Extract the (x, y) coordinate from the center of the cell holding the provided text.  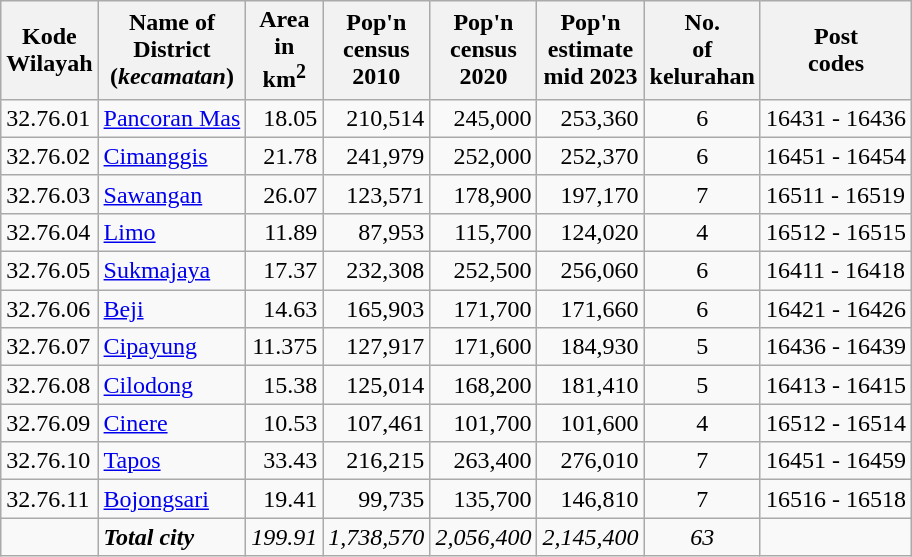
32.76.05 (50, 271)
32.76.02 (50, 156)
276,010 (590, 461)
146,810 (590, 499)
15.38 (284, 385)
32.76.03 (50, 194)
Area inkm2 (284, 50)
197,170 (590, 194)
14.63 (284, 309)
16512 - 16514 (836, 423)
253,360 (590, 118)
Cinere (172, 423)
87,953 (376, 232)
Cipayung (172, 347)
32.76.01 (50, 118)
125,014 (376, 385)
33.43 (284, 461)
Sawangan (172, 194)
16451 - 16459 (836, 461)
32.76.09 (50, 423)
2,145,400 (590, 537)
199.91 (284, 537)
99,735 (376, 499)
Total city (172, 537)
165,903 (376, 309)
16512 - 16515 (836, 232)
32.76.07 (50, 347)
241,979 (376, 156)
181,410 (590, 385)
171,700 (484, 309)
252,370 (590, 156)
Kode Wilayah (50, 50)
245,000 (484, 118)
Cilodong (172, 385)
No.ofkelurahan (702, 50)
171,600 (484, 347)
32.76.11 (50, 499)
178,900 (484, 194)
19.41 (284, 499)
252,500 (484, 271)
16451 - 16454 (836, 156)
127,917 (376, 347)
Cimanggis (172, 156)
Sukmajaya (172, 271)
11.89 (284, 232)
Pancoran Mas (172, 118)
26.07 (284, 194)
16511 - 16519 (836, 194)
Tapos (172, 461)
216,215 (376, 461)
107,461 (376, 423)
16411 - 16418 (836, 271)
Name ofDistrict(kecamatan) (172, 50)
168,200 (484, 385)
124,020 (590, 232)
184,930 (590, 347)
101,700 (484, 423)
2,056,400 (484, 537)
Bojongsari (172, 499)
210,514 (376, 118)
115,700 (484, 232)
171,660 (590, 309)
10.53 (284, 423)
232,308 (376, 271)
256,060 (590, 271)
16431 - 16436 (836, 118)
32.76.04 (50, 232)
Beji (172, 309)
101,600 (590, 423)
18.05 (284, 118)
Pop'ncensus2010 (376, 50)
252,000 (484, 156)
63 (702, 537)
Limo (172, 232)
16436 - 16439 (836, 347)
16516 - 16518 (836, 499)
32.76.08 (50, 385)
21.78 (284, 156)
11.375 (284, 347)
263,400 (484, 461)
17.37 (284, 271)
Postcodes (836, 50)
16421 - 16426 (836, 309)
Pop'ncensus2020 (484, 50)
32.76.10 (50, 461)
135,700 (484, 499)
32.76.06 (50, 309)
Pop'nestimatemid 2023 (590, 50)
123,571 (376, 194)
1,738,570 (376, 537)
16413 - 16415 (836, 385)
